Find where the given text appears and provide that cell's center as (X, Y) coordinate. 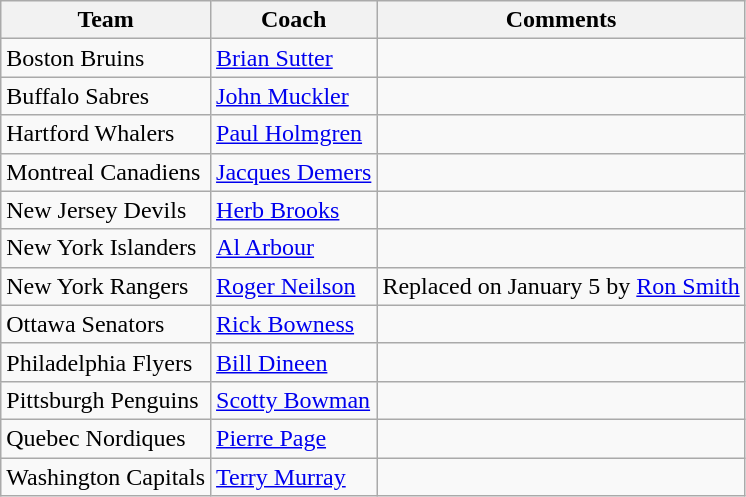
Bill Dineen (294, 362)
Jacques Demers (294, 172)
Ottawa Senators (106, 324)
Philadelphia Flyers (106, 362)
New Jersey Devils (106, 210)
Rick Bowness (294, 324)
Montreal Canadiens (106, 172)
Scotty Bowman (294, 400)
New York Rangers (106, 286)
Replaced on January 5 by Ron Smith (561, 286)
Terry Murray (294, 477)
Buffalo Sabres (106, 96)
Roger Neilson (294, 286)
Herb Brooks (294, 210)
Brian Sutter (294, 58)
John Muckler (294, 96)
Team (106, 20)
Paul Holmgren (294, 134)
Al Arbour (294, 248)
Boston Bruins (106, 58)
Quebec Nordiques (106, 438)
Washington Capitals (106, 477)
Pittsburgh Penguins (106, 400)
Pierre Page (294, 438)
Hartford Whalers (106, 134)
Comments (561, 20)
Coach (294, 20)
New York Islanders (106, 248)
